Identify which cell holds the provided text, then report its (x, y) central coordinate. 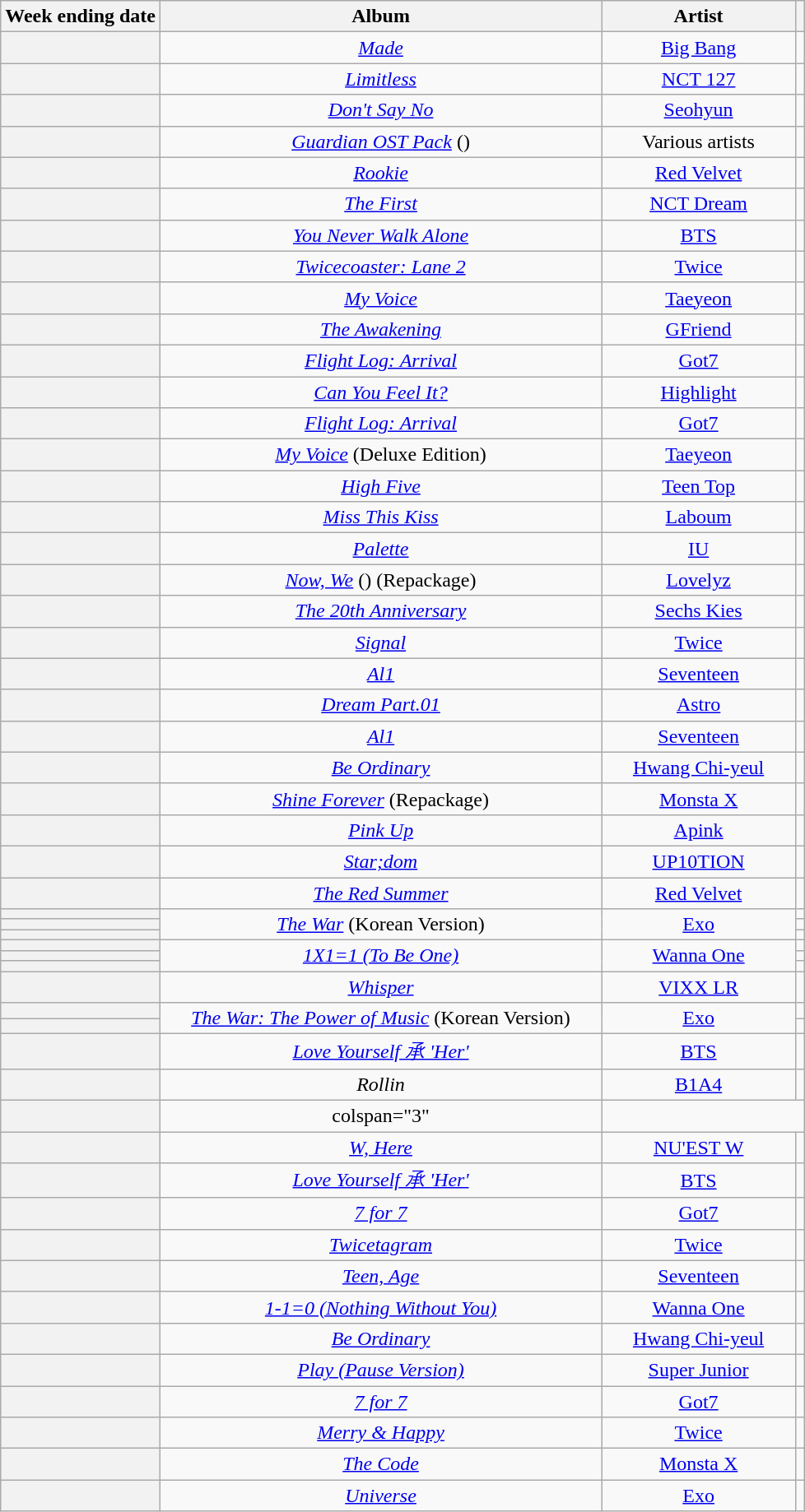
Limitless (381, 79)
B1A4 (699, 1084)
Now, We () (Repackage) (381, 580)
Teen, Age (381, 1276)
Artist (699, 16)
The First (381, 204)
Shine Forever (Repackage) (381, 799)
Astro (699, 705)
Twicetagram (381, 1245)
The War (Korean Version) (381, 925)
High Five (381, 486)
Pink Up (381, 830)
Star;dom (381, 861)
The War: The Power of Music (Korean Version) (381, 1018)
Super Junior (699, 1370)
Various artists (699, 141)
NCT Dream (699, 204)
The Code (381, 1464)
Seohyun (699, 110)
Rollin (381, 1084)
Album (381, 16)
Universe (381, 1496)
Dream Part.01 (381, 705)
Sechs Kies (699, 611)
1-1=0 (Nothing Without You) (381, 1307)
The Red Summer (381, 893)
Don't Say No (381, 110)
You Never Walk Alone (381, 235)
My Voice (Deluxe Edition) (381, 455)
IU (699, 549)
Guardian OST Pack () (381, 141)
Play (Pause Version) (381, 1370)
Highlight (699, 392)
1X1=1 (To Be One) (381, 956)
colspan="3" (381, 1115)
Palette (381, 549)
Lovelyz (699, 580)
NU'EST W (699, 1148)
The Awakening (381, 329)
NCT 127 (699, 79)
My Voice (381, 298)
GFriend (699, 329)
Signal (381, 642)
Can You Feel It? (381, 392)
Miss This Kiss (381, 517)
Teen Top (699, 486)
VIXX LR (699, 987)
Laboum (699, 517)
Made (381, 48)
The 20th Anniversary (381, 611)
Twicecoaster: Lane 2 (381, 267)
UP10TION (699, 861)
Big Bang (699, 48)
W, Here (381, 1148)
Whisper (381, 987)
Rookie (381, 173)
Apink (699, 830)
Week ending date (81, 16)
Merry & Happy (381, 1433)
